Extract the (x, y) coordinate from the center of the cell holding the provided text.  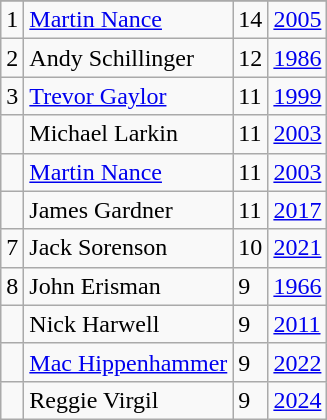
Jack Sorenson (128, 248)
8 (12, 286)
2005 (298, 20)
10 (250, 248)
2 (12, 58)
1966 (298, 286)
1986 (298, 58)
1999 (298, 96)
14 (250, 20)
2011 (298, 324)
2024 (298, 400)
3 (12, 96)
2017 (298, 210)
Trevor Gaylor (128, 96)
James Gardner (128, 210)
Michael Larkin (128, 134)
John Erisman (128, 286)
2022 (298, 362)
Mac Hippenhammer (128, 362)
12 (250, 58)
7 (12, 248)
Nick Harwell (128, 324)
1 (12, 20)
Reggie Virgil (128, 400)
2021 (298, 248)
Andy Schillinger (128, 58)
